Return [X, Y] of the center of cell containing provided text 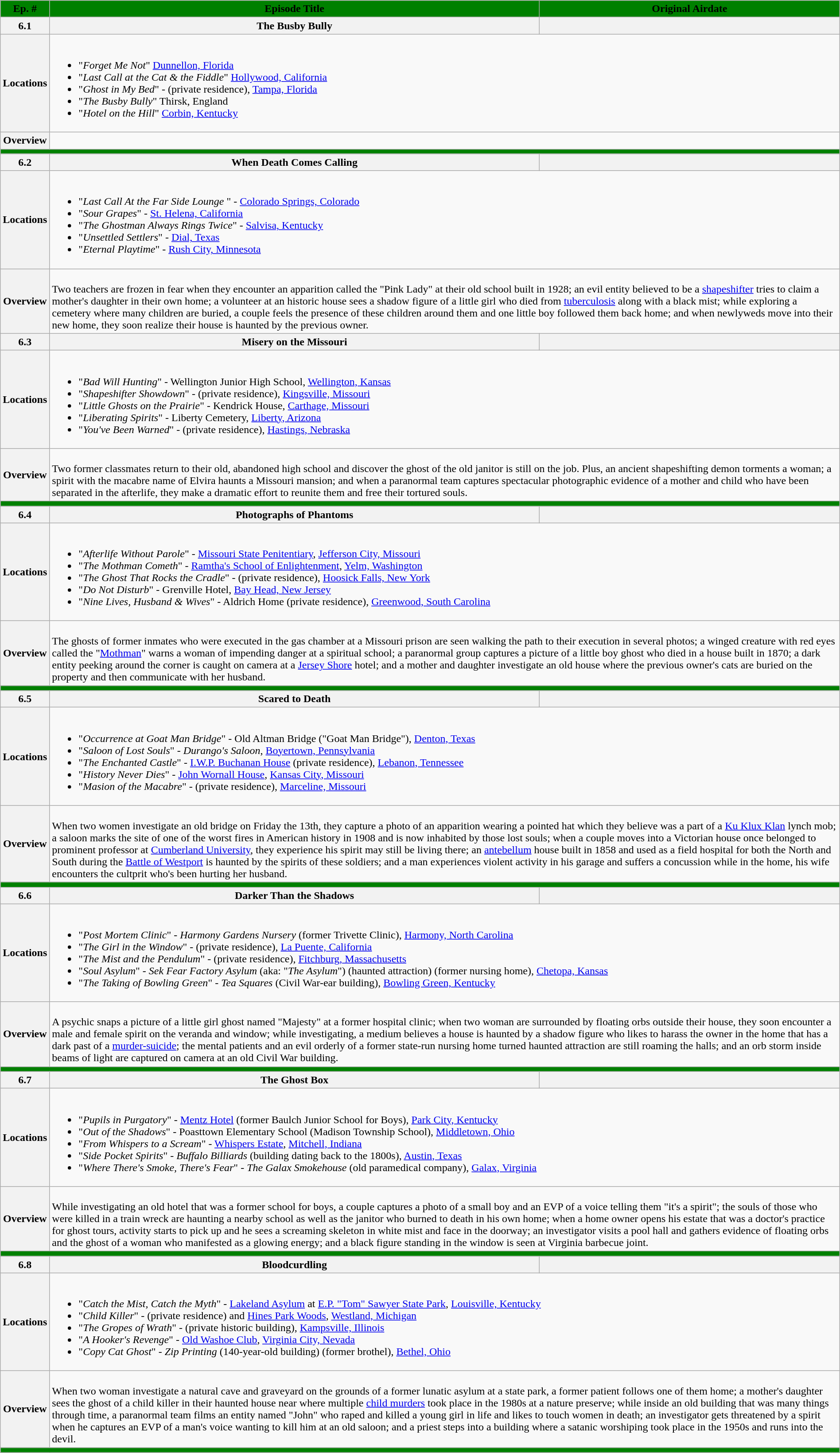
Scared to Death [295, 699]
Episode Title [295, 9]
6.6 [25, 895]
6.8 [25, 1265]
Darker Than the Shadows [295, 895]
Original Airdate [689, 9]
Bloodcurdling [295, 1265]
6.5 [25, 699]
6.7 [25, 1080]
When Death Comes Calling [295, 162]
Misery on the Missouri [295, 342]
Ep. # [25, 9]
The Busby Bully [295, 26]
6.4 [25, 515]
6.3 [25, 342]
The Ghost Box [295, 1080]
Photographs of Phantoms [295, 515]
6.2 [25, 162]
6.1 [25, 26]
